From the cell containing the given text, extract its center point as [X, Y] coordinate. 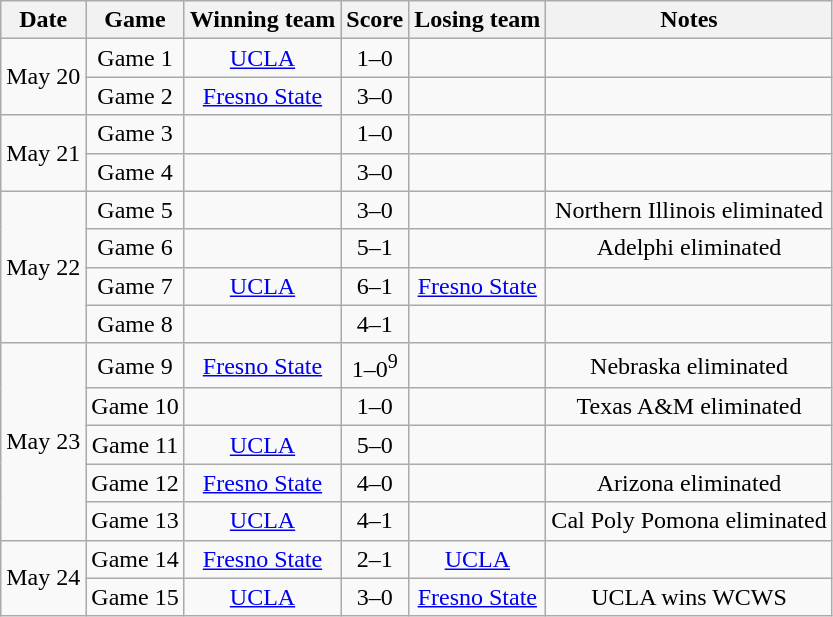
Arizona eliminated [689, 483]
Game [135, 20]
Game 10 [135, 407]
Cal Poly Pomona eliminated [689, 521]
Game 8 [135, 324]
5–1 [375, 248]
May 22 [44, 267]
2–1 [375, 559]
Losing team [478, 20]
Game 4 [135, 172]
Northern Illinois eliminated [689, 210]
Date [44, 20]
Nebraska eliminated [689, 366]
Game 2 [135, 96]
Winning team [262, 20]
Game 13 [135, 521]
Game 5 [135, 210]
Game 6 [135, 248]
May 24 [44, 578]
1–09 [375, 366]
Texas A&M eliminated [689, 407]
Game 1 [135, 58]
May 20 [44, 77]
Game 11 [135, 445]
UCLA wins WCWS [689, 597]
6–1 [375, 286]
Adelphi eliminated [689, 248]
Game 12 [135, 483]
Game 7 [135, 286]
Notes [689, 20]
Score [375, 20]
May 21 [44, 153]
May 23 [44, 442]
Game 15 [135, 597]
Game 3 [135, 134]
Game 14 [135, 559]
4–0 [375, 483]
Game 9 [135, 366]
5–0 [375, 445]
